Extract the (x, y) coordinate from the center of the cell holding the provided text.  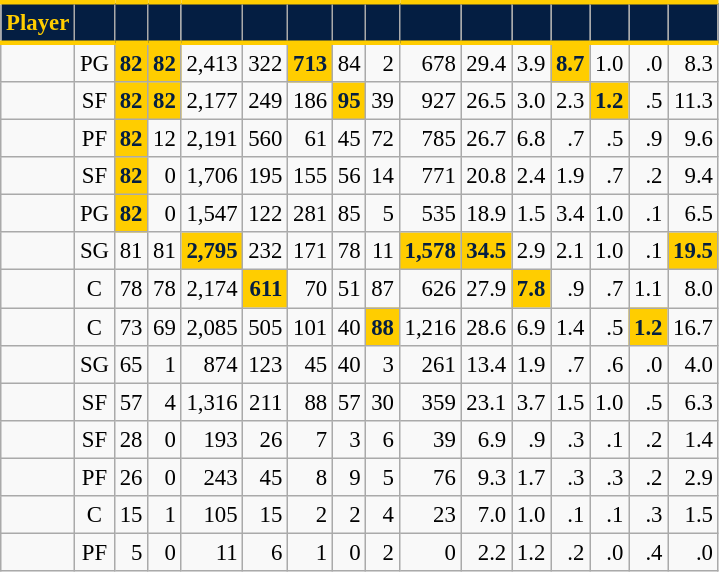
3.4 (570, 214)
322 (266, 62)
535 (430, 214)
20.8 (486, 176)
28.6 (486, 327)
1,706 (212, 176)
155 (310, 176)
1,316 (212, 402)
1,216 (430, 327)
3.9 (532, 62)
9 (348, 477)
927 (430, 101)
19.5 (693, 251)
72 (382, 139)
9.4 (693, 176)
1,578 (430, 251)
65 (130, 364)
281 (310, 214)
11.3 (693, 101)
73 (130, 327)
1.1 (648, 289)
8.7 (570, 62)
101 (310, 327)
193 (212, 439)
713 (310, 62)
18.9 (486, 214)
7.0 (486, 515)
56 (348, 176)
2.1 (570, 251)
9.6 (693, 139)
2,177 (212, 101)
1.7 (532, 477)
26.7 (486, 139)
76 (430, 477)
261 (430, 364)
13.4 (486, 364)
560 (266, 139)
195 (266, 176)
84 (348, 62)
626 (430, 289)
874 (212, 364)
87 (382, 289)
2.4 (532, 176)
30 (382, 402)
26.5 (486, 101)
359 (430, 402)
23 (430, 515)
51 (348, 289)
29.4 (486, 62)
4.0 (693, 364)
3.7 (532, 402)
6.3 (693, 402)
505 (266, 327)
61 (310, 139)
27.9 (486, 289)
249 (266, 101)
2.2 (486, 552)
2,413 (212, 62)
771 (430, 176)
8.3 (693, 62)
16.7 (693, 327)
2,191 (212, 139)
.6 (610, 364)
171 (310, 251)
2,085 (212, 327)
8.0 (693, 289)
3.0 (532, 101)
7 (310, 439)
785 (430, 139)
6.8 (532, 139)
69 (164, 327)
243 (212, 477)
2.3 (570, 101)
211 (266, 402)
85 (348, 214)
105 (212, 515)
2,795 (212, 251)
6.5 (693, 214)
2,174 (212, 289)
70 (310, 289)
123 (266, 364)
95 (348, 101)
14 (382, 176)
34.5 (486, 251)
23.1 (486, 402)
7.8 (532, 289)
.4 (648, 552)
9.3 (486, 477)
12 (164, 139)
678 (430, 62)
8 (310, 477)
232 (266, 251)
28 (130, 439)
122 (266, 214)
186 (310, 101)
611 (266, 289)
Player (38, 22)
1,547 (212, 214)
